Capture the cell that displays the provided text and extract its [x, y] central coordinate. 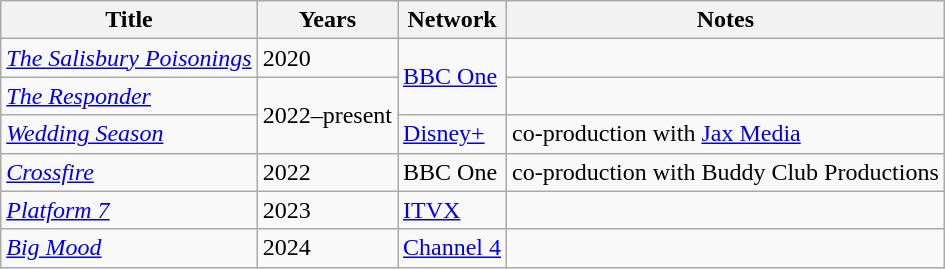
Platform 7 [129, 210]
ITVX [452, 210]
Disney+ [452, 134]
The Responder [129, 96]
2024 [327, 248]
Channel 4 [452, 248]
Years [327, 20]
Crossfire [129, 172]
2020 [327, 58]
2022–present [327, 115]
2023 [327, 210]
Big Mood [129, 248]
The Salisbury Poisonings [129, 58]
co-production with Jax Media [726, 134]
Network [452, 20]
Notes [726, 20]
Wedding Season [129, 134]
Title [129, 20]
2022 [327, 172]
co-production with Buddy Club Productions [726, 172]
